Determine the (x, y) coordinate at the center of the cell enclosing the given text.  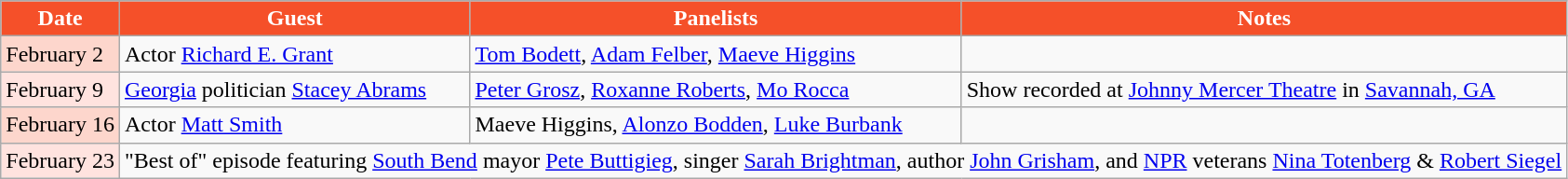
Date (60, 19)
Actor Richard E. Grant (294, 54)
Notes (1264, 19)
Panelists (716, 19)
Guest (294, 19)
February 2 (60, 54)
Show recorded at Johnny Mercer Theatre in Savannah, GA (1264, 89)
Tom Bodett, Adam Felber, Maeve Higgins (716, 54)
Actor Matt Smith (294, 125)
Georgia politician Stacey Abrams (294, 89)
Peter Grosz, Roxanne Roberts, Mo Rocca (716, 89)
February 9 (60, 89)
February 16 (60, 125)
Maeve Higgins, Alonzo Bodden, Luke Burbank (716, 125)
February 23 (60, 160)
